Return the (x, y) coordinate for the center point of the cell that contains the specified text.  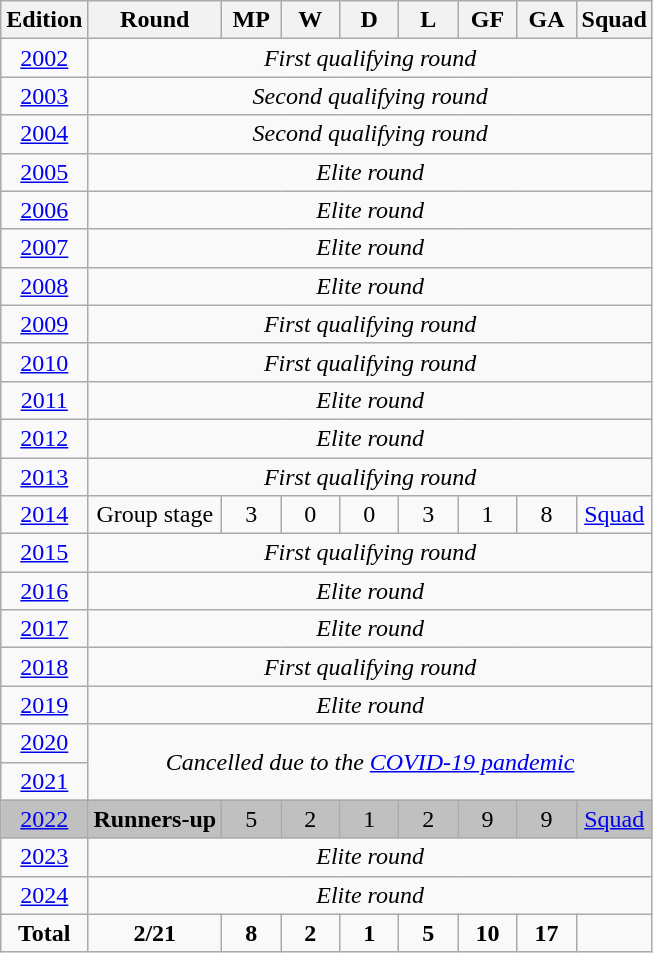
17 (546, 933)
2019 (44, 705)
2014 (44, 515)
2023 (44, 857)
2006 (44, 210)
2008 (44, 286)
2009 (44, 324)
Cancelled due to the COVID-19 pandemic (370, 762)
2020 (44, 743)
MP (252, 20)
2004 (44, 134)
2018 (44, 667)
10 (488, 933)
2011 (44, 400)
GA (546, 20)
2012 (44, 438)
2013 (44, 477)
W (310, 20)
Total (44, 933)
2021 (44, 781)
Group stage (155, 515)
2016 (44, 591)
2010 (44, 362)
2007 (44, 248)
Runners-up (155, 819)
GF (488, 20)
2015 (44, 553)
2017 (44, 629)
D (370, 20)
Round (155, 20)
2022 (44, 819)
2024 (44, 895)
L (428, 20)
2003 (44, 96)
Edition (44, 20)
2005 (44, 172)
2/21 (155, 933)
2002 (44, 58)
